Pinpoint the cell where the given text exists, returning its [X, Y] midpoint coordinate. 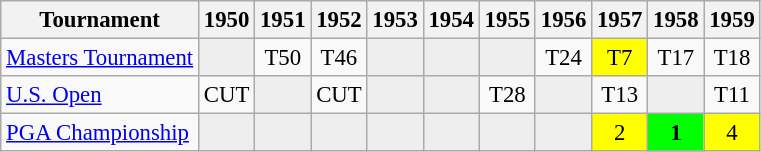
T46 [339, 58]
T13 [620, 95]
1955 [507, 20]
T28 [507, 95]
4 [732, 133]
T17 [676, 58]
T50 [283, 58]
1954 [451, 20]
T7 [620, 58]
2 [620, 133]
1950 [227, 20]
1 [676, 133]
1957 [620, 20]
Masters Tournament [100, 58]
1958 [676, 20]
1953 [395, 20]
Tournament [100, 20]
U.S. Open [100, 95]
1956 [563, 20]
1952 [339, 20]
T18 [732, 58]
1951 [283, 20]
1959 [732, 20]
T11 [732, 95]
PGA Championship [100, 133]
T24 [563, 58]
